Return the [x, y] coordinate for the center point of the cell that contains the specified text.  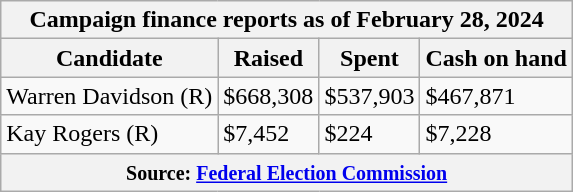
Warren Davidson (R) [110, 96]
$7,228 [496, 134]
Candidate [110, 58]
Raised [268, 58]
Source: Federal Election Commission [287, 172]
$467,871 [496, 96]
Cash on hand [496, 58]
$7,452 [268, 134]
Campaign finance reports as of February 28, 2024 [287, 20]
Spent [370, 58]
$224 [370, 134]
$668,308 [268, 96]
Kay Rogers (R) [110, 134]
$537,903 [370, 96]
